From the cell containing the given text, extract its center point as (x, y) coordinate. 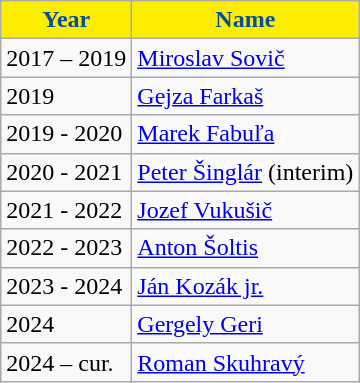
Roman Skuhravý (246, 362)
2024 – cur. (66, 362)
2019 - 2020 (66, 134)
Peter Šinglár (interim) (246, 172)
Anton Šoltis (246, 248)
Marek Fabuľa (246, 134)
2020 - 2021 (66, 172)
2024 (66, 324)
2021 - 2022 (66, 210)
2022 - 2023 (66, 248)
2019 (66, 96)
2023 - 2024 (66, 286)
Miroslav Sovič (246, 58)
Name (246, 20)
Year (66, 20)
2017 – 2019 (66, 58)
Ján Kozák jr. (246, 286)
Gergely Geri (246, 324)
Gejza Farkaš (246, 96)
Jozef Vukušič (246, 210)
